From the cell containing the given text, extract its center point as (X, Y) coordinate. 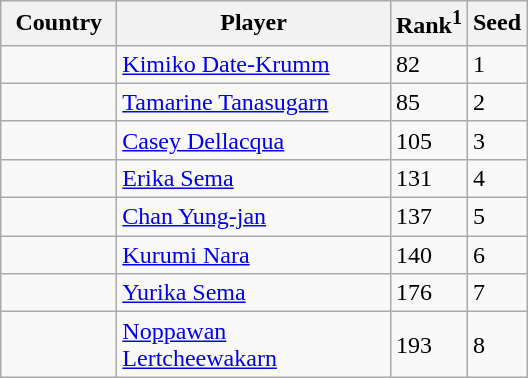
Country (59, 24)
8 (496, 344)
Kurumi Nara (254, 255)
5 (496, 217)
Tamarine Tanasugarn (254, 102)
Rank1 (428, 24)
Casey Dellacqua (254, 140)
131 (428, 178)
193 (428, 344)
140 (428, 255)
3 (496, 140)
6 (496, 255)
Kimiko Date-Krumm (254, 64)
Player (254, 24)
105 (428, 140)
Seed (496, 24)
7 (496, 293)
1 (496, 64)
4 (496, 178)
85 (428, 102)
Noppawan Lertcheewakarn (254, 344)
Chan Yung-jan (254, 217)
Erika Sema (254, 178)
137 (428, 217)
2 (496, 102)
82 (428, 64)
176 (428, 293)
Yurika Sema (254, 293)
